Output the [x, y] coordinate of the center of the cell containing the given text.  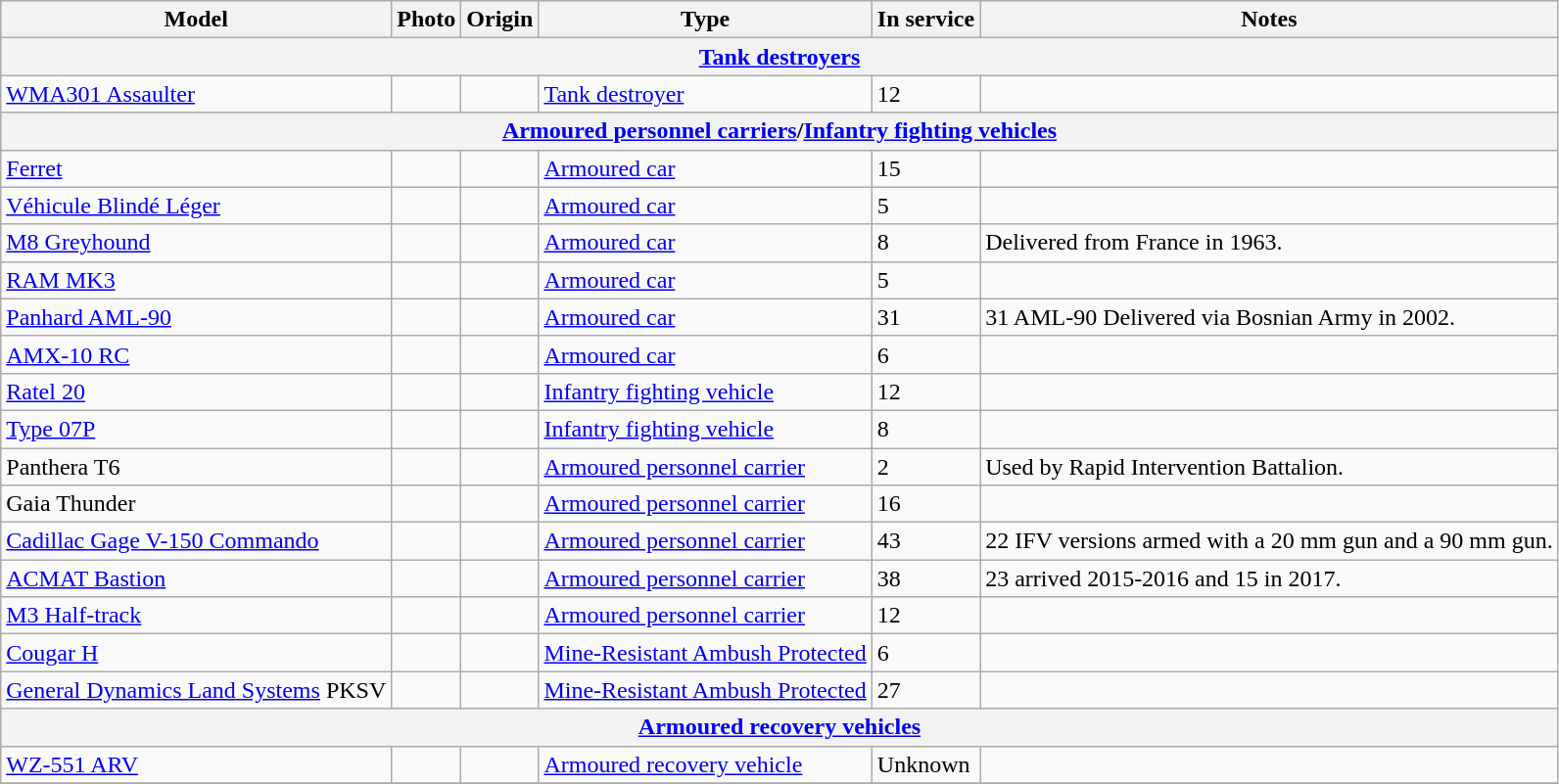
Armoured recovery vehicle [705, 764]
Armoured personnel carriers/Infantry fighting vehicles [779, 131]
Unknown [925, 764]
31 [925, 317]
Véhicule Blindé Léger [196, 206]
Used by Rapid Intervention Battalion. [1269, 467]
Type 07P [196, 429]
Armoured recovery vehicles [779, 727]
WMA301 Assaulter [196, 94]
Notes [1269, 20]
23 arrived 2015-2016 and 15 in 2017. [1269, 578]
Model [196, 20]
M8 Greyhound [196, 243]
Tank destroyer [705, 94]
27 [925, 690]
WZ-551 ARV [196, 764]
16 [925, 504]
31 AML-90 Delivered via Bosnian Army in 2002. [1269, 317]
General Dynamics Land Systems PKSV [196, 690]
Panthera T6 [196, 467]
Delivered from France in 1963. [1269, 243]
Type [705, 20]
Tank destroyers [779, 57]
Panhard AML-90 [196, 317]
ACMAT Bastion [196, 578]
Gaia Thunder [196, 504]
22 IFV versions armed with a 20 mm gun and a 90 mm gun. [1269, 541]
Photo [427, 20]
Ferret [196, 168]
RAM MK3 [196, 280]
AMX-10 RC [196, 354]
Origin [499, 20]
In service [925, 20]
38 [925, 578]
Cougar H [196, 653]
Cadillac Gage V-150 Commando [196, 541]
15 [925, 168]
43 [925, 541]
Ratel 20 [196, 392]
2 [925, 467]
M3 Half-track [196, 616]
